Search for the cell housing the specified text and yield its (x, y) center coordinate. 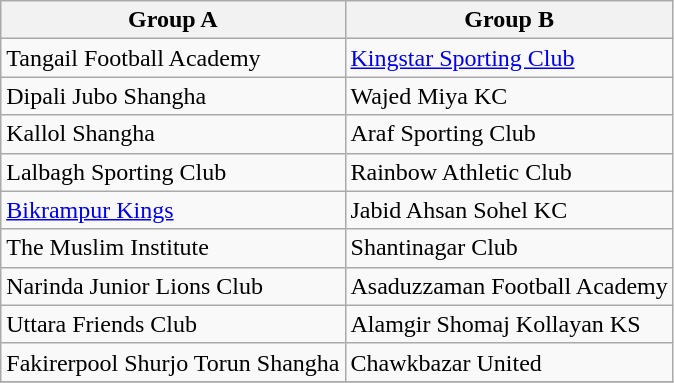
Lalbagh Sporting Club (173, 172)
The Muslim Institute (173, 248)
Asaduzzaman Football Academy (509, 286)
Kallol Shangha (173, 134)
Rainbow Athletic Club (509, 172)
Chawkbazar United (509, 362)
Wajed Miya KC (509, 96)
Alamgir Shomaj Kollayan KS (509, 324)
Bikrampur Kings (173, 210)
Group A (173, 20)
Tangail Football Academy (173, 58)
Dipali Jubo Shangha (173, 96)
Araf Sporting Club (509, 134)
Group B (509, 20)
Uttara Friends Club (173, 324)
Narinda Junior Lions Club (173, 286)
Shantinagar Club (509, 248)
Jabid Ahsan Sohel KC (509, 210)
Fakirerpool Shurjo Torun Shangha (173, 362)
Kingstar Sporting Club (509, 58)
